Identify which cell holds the provided text, then report its (x, y) central coordinate. 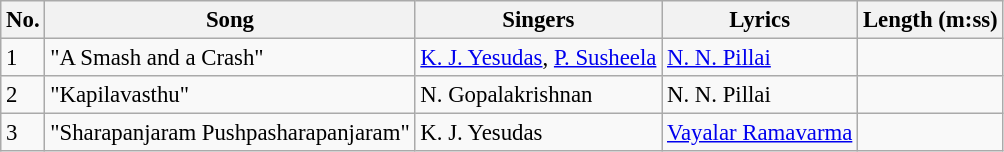
"Kapilavasthu" (230, 95)
K. J. Yesudas, P. Susheela (538, 58)
Singers (538, 20)
1 (23, 58)
"A Smash and a Crash" (230, 58)
Vayalar Ramavarma (760, 133)
Length (m:ss) (930, 20)
No. (23, 20)
K. J. Yesudas (538, 133)
3 (23, 133)
N. Gopalakrishnan (538, 95)
2 (23, 95)
Song (230, 20)
"Sharapanjaram Pushpasharapanjaram" (230, 133)
Lyrics (760, 20)
